Scan for the cell matching the given text and deliver its [x, y] coordinate at center. 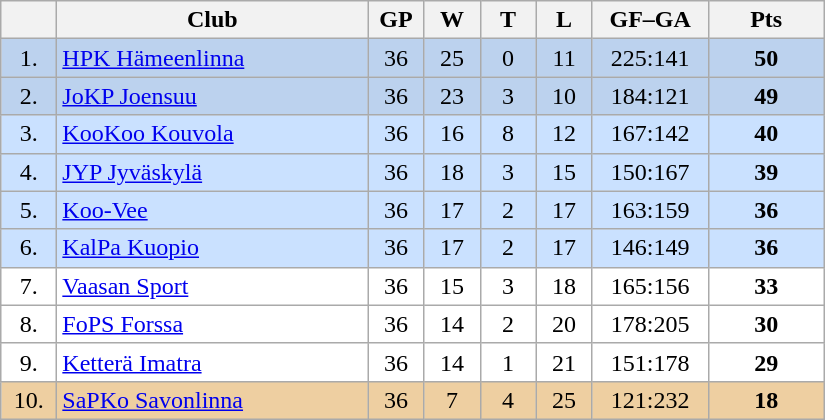
JYP Jyväskylä [212, 172]
6. [29, 248]
121:232 [650, 400]
184:121 [650, 96]
225:141 [650, 58]
167:142 [650, 134]
10 [564, 96]
Vaasan Sport [212, 286]
T [508, 20]
151:178 [650, 362]
4. [29, 172]
39 [766, 172]
163:159 [650, 210]
146:149 [650, 248]
W [452, 20]
FoPS Forssa [212, 324]
GF–GA [650, 20]
SaPKo Savonlinna [212, 400]
0 [508, 58]
1 [508, 362]
KalPa Kuopio [212, 248]
JoKP Joensuu [212, 96]
29 [766, 362]
Pts [766, 20]
50 [766, 58]
Club [212, 20]
21 [564, 362]
Ketterä Imatra [212, 362]
11 [564, 58]
10. [29, 400]
7. [29, 286]
150:167 [650, 172]
8. [29, 324]
1. [29, 58]
Koo-Vee [212, 210]
2. [29, 96]
12 [564, 134]
40 [766, 134]
30 [766, 324]
23 [452, 96]
7 [452, 400]
178:205 [650, 324]
20 [564, 324]
KooKoo Kouvola [212, 134]
5. [29, 210]
GP [396, 20]
16 [452, 134]
4 [508, 400]
L [564, 20]
165:156 [650, 286]
HPK Hämeenlinna [212, 58]
3. [29, 134]
9. [29, 362]
8 [508, 134]
49 [766, 96]
33 [766, 286]
